Identify which cell holds the provided text, then report its [x, y] central coordinate. 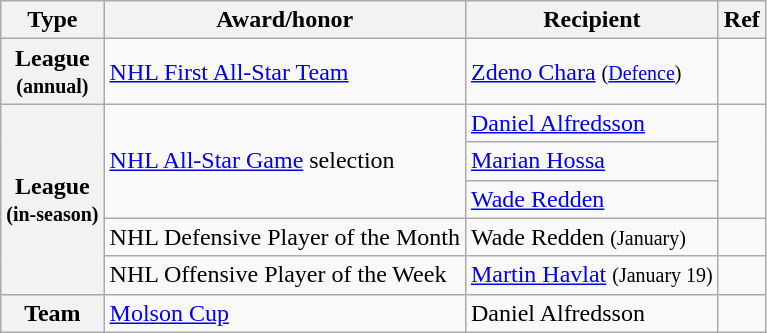
Wade Redden (January) [592, 237]
NHL Defensive Player of the Month [284, 237]
Team [52, 313]
Award/honor [284, 20]
Ref [742, 20]
Marian Hossa [592, 161]
Molson Cup [284, 313]
Type [52, 20]
Zdeno Chara (Defence) [592, 72]
League(in-season) [52, 199]
Martin Havlat (January 19) [592, 275]
League(annual) [52, 72]
NHL First All-Star Team [284, 72]
Wade Redden [592, 199]
NHL Offensive Player of the Week [284, 275]
NHL All-Star Game selection [284, 161]
Recipient [592, 20]
